Capture the cell that displays the provided text and extract its [x, y] central coordinate. 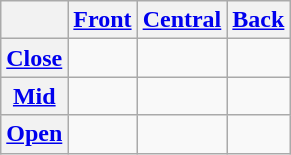
Back [258, 20]
Open [34, 134]
Mid [34, 96]
Close [34, 58]
Front [102, 20]
Central [182, 20]
